Determine the [x, y] coordinate at the center of the cell enclosing the given text.  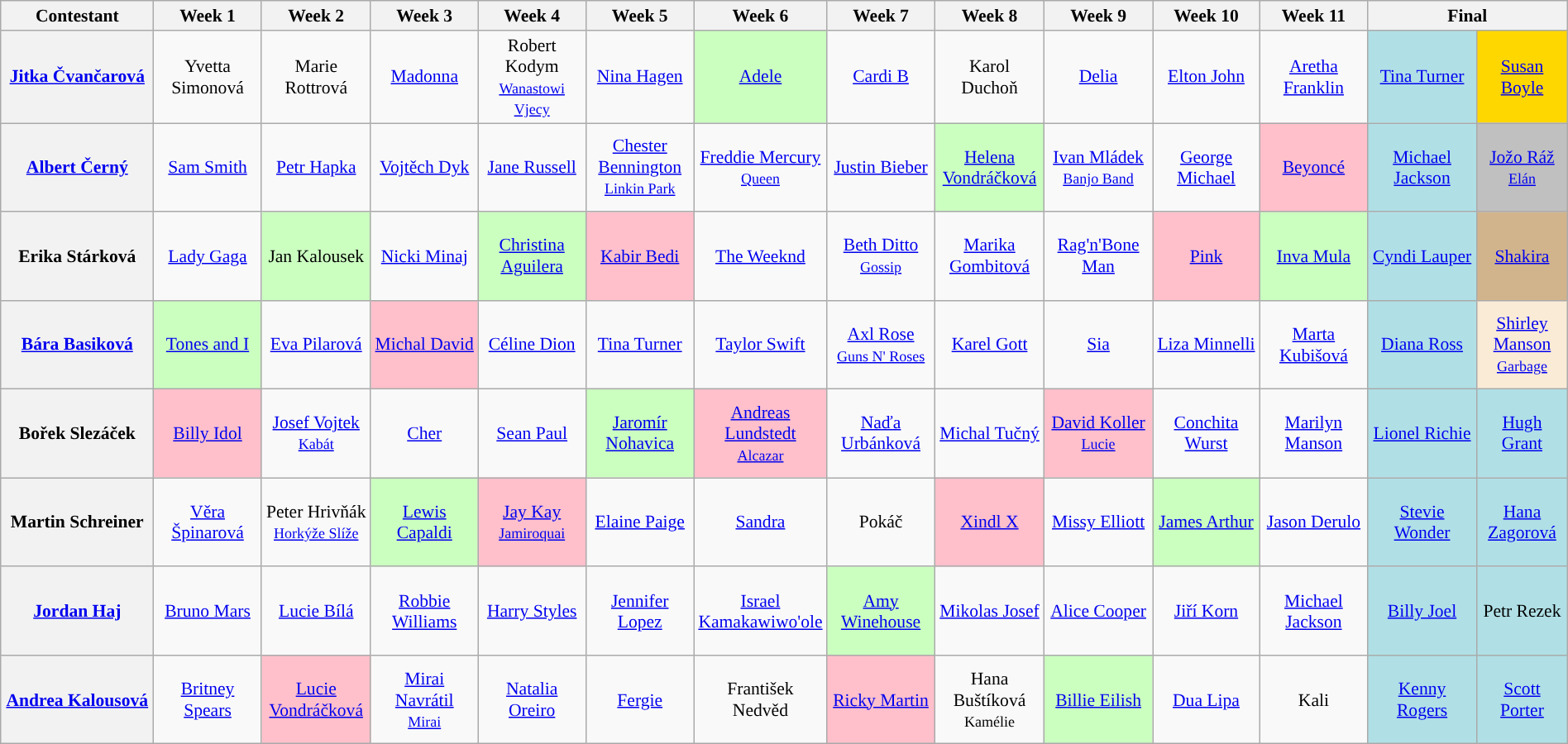
Week 7 [882, 16]
Lucie Bílá [316, 610]
Beyoncé [1313, 167]
Aretha Franklin [1313, 77]
Billie Eilish [1098, 699]
Sia [1098, 346]
Beth DittoGossip [882, 256]
Jordan Haj [78, 610]
Week 4 [532, 16]
Week 6 [760, 16]
Lewis Capaldi [424, 522]
Liza Minnelli [1207, 346]
Marika Gombitová [990, 256]
George Michael [1207, 167]
Susan Boyle [1523, 77]
Andrea Kalousová [78, 699]
Helena Vondráčková [990, 167]
Week 2 [316, 16]
Bruno Mars [208, 610]
Hana Zagorová [1523, 522]
Ricky Martin [882, 699]
Amy Winehouse [882, 610]
Jane Russell [532, 167]
Hugh Grant [1523, 433]
František Nedvěd [760, 699]
Robbie Williams [424, 610]
Mikolas Josef [990, 610]
Céline Dion [532, 346]
Jay KayJamiroquai [532, 522]
Harry Styles [532, 610]
Michal Tučný [990, 433]
Sean Paul [532, 433]
Cher [424, 433]
Bořek Slezáček [78, 433]
Diana Ross [1422, 346]
Jiří Korn [1207, 610]
Karel Gott [990, 346]
Mirai Navrátil Mirai [424, 699]
Albert Černý [78, 167]
Adele [760, 77]
Sam Smith [208, 167]
Billy Joel [1422, 610]
Week 8 [990, 16]
Naďa Urbánková [882, 433]
Week 1 [208, 16]
Robert KodymWanastowi Vjecy [532, 77]
Chester BenningtonLinkin Park [640, 167]
Martin Schreiner [78, 522]
Final [1467, 16]
Karol Duchoň [990, 77]
Nina Hagen [640, 77]
Elton John [1207, 77]
Elaine Paige [640, 522]
Kabir Bedi [640, 256]
Andreas LundstedtAlcazar [760, 433]
Natalia Oreiro [532, 699]
Justin Bieber [882, 167]
Conchita Wurst [1207, 433]
Marta Kubišová [1313, 346]
Stevie Wonder [1422, 522]
Kali [1313, 699]
Věra Špinarová [208, 522]
Week 11 [1313, 16]
Week 9 [1098, 16]
Erika Stárková [78, 256]
Israel Kamakawiwo'ole [760, 610]
Rag'n'Bone Man [1098, 256]
Axl RoseGuns N' Roses [882, 346]
Dua Lipa [1207, 699]
Josef Vojtek Kabát [316, 433]
Hana BuštíkováKamélie [990, 699]
Xindl X [990, 522]
David KollerLucie [1098, 433]
Jožo RážElán [1523, 167]
Week 10 [1207, 16]
Yvetta Simonová [208, 77]
Lionel Richie [1422, 433]
Jan Kalousek [316, 256]
Britney Spears [208, 699]
Marilyn Manson [1313, 433]
Week 5 [640, 16]
Scott Porter [1523, 699]
Missy Elliott [1098, 522]
Bára Basiková [78, 346]
Sandra [760, 522]
Taylor Swift [760, 346]
Petr Rezek [1523, 610]
Nicki Minaj [424, 256]
Lady Gaga [208, 256]
Kenny Rogers [1422, 699]
Shirley MansonGarbage [1523, 346]
The Weeknd [760, 256]
James Arthur [1207, 522]
Cardi B [882, 77]
Eva Pilarová [316, 346]
Vojtěch Dyk [424, 167]
Madonna [424, 77]
Marie Rottrová [316, 77]
Week 3 [424, 16]
Tones and I [208, 346]
Jennifer Lopez [640, 610]
Shakira [1523, 256]
Peter Hrivňák Horkýže Slíže [316, 522]
Ivan MládekBanjo Band [1098, 167]
Jason Derulo [1313, 522]
Contestant [78, 16]
Freddie MercuryQueen [760, 167]
Pink [1207, 256]
Pokáč [882, 522]
Jaromír Nohavica [640, 433]
Alice Cooper [1098, 610]
Cyndi Lauper [1422, 256]
Billy Idol [208, 433]
Lucie Vondráčková [316, 699]
Inva Mula [1313, 256]
Petr Hapka [316, 167]
Delia [1098, 77]
Jitka Čvančarová [78, 77]
Fergie [640, 699]
Michal David [424, 346]
Christina Aguilera [532, 256]
